Capture the cell that displays the provided text and extract its (x, y) central coordinate. 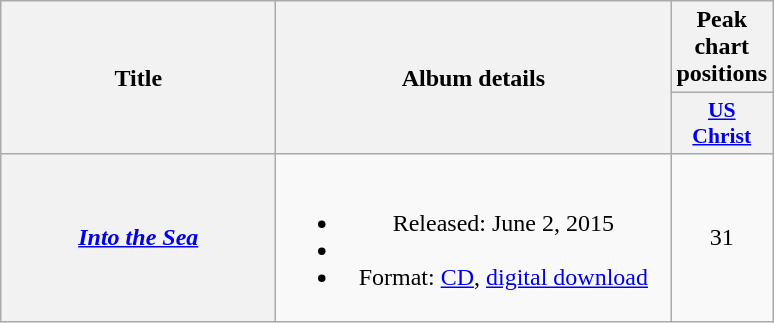
Released: June 2, 2015Format: CD, digital download (474, 238)
Into the Sea (138, 238)
Title (138, 78)
Peak chart positions (722, 47)
31 (722, 238)
USChrist (722, 124)
Album details (474, 78)
